Determine the [x, y] coordinate at the center of the cell enclosing the given text.  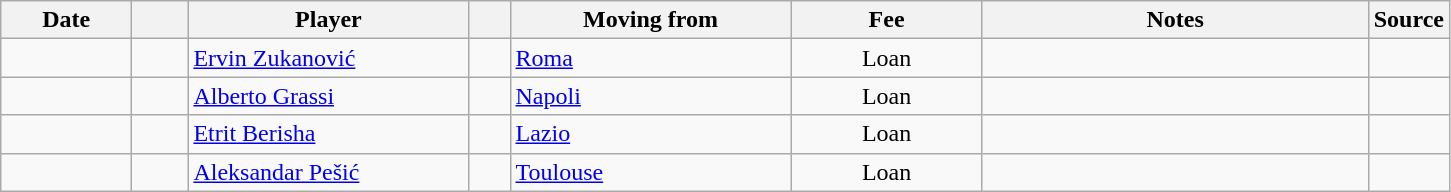
Ervin Zukanović [328, 58]
Roma [650, 58]
Moving from [650, 20]
Source [1408, 20]
Napoli [650, 96]
Player [328, 20]
Lazio [650, 134]
Toulouse [650, 172]
Fee [886, 20]
Etrit Berisha [328, 134]
Date [66, 20]
Alberto Grassi [328, 96]
Notes [1175, 20]
Aleksandar Pešić [328, 172]
